Detect which cell encompasses the target text, then output its [x, y] center coordinate. 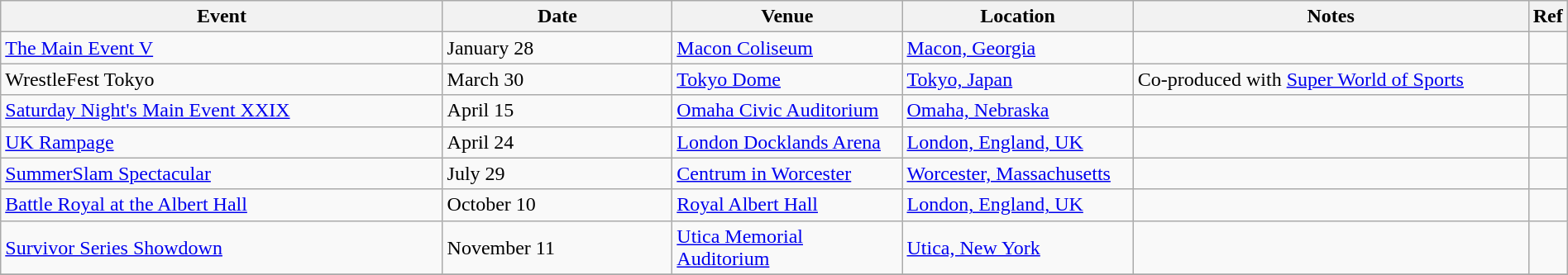
Macon Coliseum [787, 48]
Utica Memorial Auditorium [787, 248]
Worcester, Massachusetts [1017, 173]
Macon, Georgia [1017, 48]
Royal Albert Hall [787, 205]
Tokyo Dome [787, 79]
March 30 [557, 79]
SummerSlam Spectacular [222, 173]
Notes [1331, 17]
November 11 [557, 248]
Ref [1548, 17]
Tokyo, Japan [1017, 79]
Location [1017, 17]
London Docklands Arena [787, 142]
Saturday Night's Main Event XXIX [222, 111]
Co-produced with Super World of Sports [1331, 79]
UK Rampage [222, 142]
April 24 [557, 142]
WrestleFest Tokyo [222, 79]
January 28 [557, 48]
Battle Royal at the Albert Hall [222, 205]
Omaha Civic Auditorium [787, 111]
The Main Event V [222, 48]
Event [222, 17]
Venue [787, 17]
July 29 [557, 173]
October 10 [557, 205]
Utica, New York [1017, 248]
April 15 [557, 111]
Centrum in Worcester [787, 173]
Date [557, 17]
Omaha, Nebraska [1017, 111]
Survivor Series Showdown [222, 248]
